From the cell containing the given text, extract its center point as (x, y) coordinate. 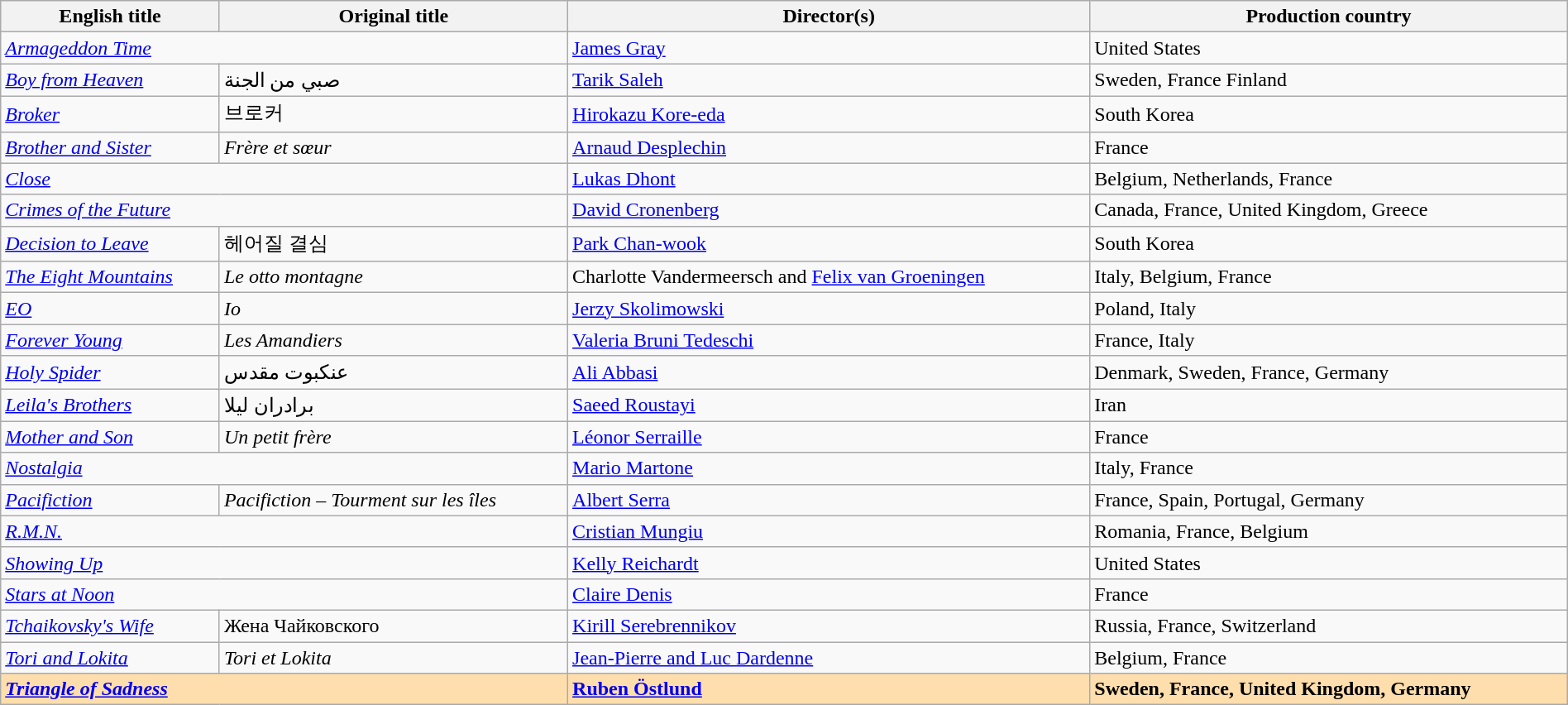
Russia, France, Switzerland (1329, 626)
Lukas Dhont (829, 179)
Canada, France, United Kingdom, Greece (1329, 210)
Léonor Serraille (829, 437)
Italy, France (1329, 468)
France, Spain, Portugal, Germany (1329, 500)
Mario Martone (829, 468)
Director(s) (829, 17)
Kelly Reichardt (829, 563)
헤어질 결심 (394, 243)
Sweden, France Finland (1329, 80)
Showing Up (284, 563)
Tchaikovsky's Wife (111, 626)
Sweden, France, United Kingdom, Germany (1329, 689)
Tori et Lokita (394, 658)
Ruben Östlund (829, 689)
James Gray (829, 48)
The Eight Mountains (111, 277)
Les Amandiers (394, 340)
Pacifiction (111, 500)
Broker (111, 114)
Jerzy Skolimowski (829, 309)
Saeed Roustayi (829, 405)
David Cronenberg (829, 210)
English title (111, 17)
Iran (1329, 405)
브로커 (394, 114)
Жена Чайковского (394, 626)
Tori and Lokita (111, 658)
Brother and Sister (111, 147)
Claire Denis (829, 594)
Belgium, France (1329, 658)
Stars at Noon (284, 594)
Hirokazu Kore-eda (829, 114)
Original title (394, 17)
R.M.N. (284, 531)
Poland, Italy (1329, 309)
Charlotte Vandermeersch and Felix van Groeningen (829, 277)
Cristian Mungiu (829, 531)
Holy Spider (111, 372)
Pacifiction – Tourment sur les îles (394, 500)
Production country (1329, 17)
Boy from Heaven (111, 80)
Italy, Belgium, France (1329, 277)
Tarik Saleh (829, 80)
برادران لیلا (394, 405)
Park Chan-wook (829, 243)
Arnaud Desplechin (829, 147)
Albert Serra (829, 500)
Io (394, 309)
EO (111, 309)
عنکبوت مقدس (394, 372)
Mother and Son (111, 437)
Le otto montagne (394, 277)
صبي من الجنة (394, 80)
Forever Young (111, 340)
Triangle of Sadness (284, 689)
Belgium, Netherlands, France (1329, 179)
Ali Abbasi (829, 372)
Un petit frère (394, 437)
Denmark, Sweden, France, Germany (1329, 372)
Jean-Pierre and Luc Dardenne (829, 658)
Romania, France, Belgium (1329, 531)
France, Italy (1329, 340)
Armageddon Time (284, 48)
Decision to Leave (111, 243)
Frère et sœur (394, 147)
Nostalgia (284, 468)
Crimes of the Future (284, 210)
Valeria Bruni Tedeschi (829, 340)
Kirill Serebrennikov (829, 626)
Close (284, 179)
Leila's Brothers (111, 405)
